Search for the cell housing the specified text and yield its [X, Y] center coordinate. 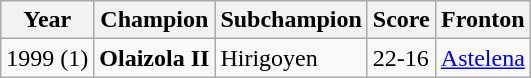
Olaizola II [154, 58]
Astelena [482, 58]
1999 (1) [48, 58]
Champion [154, 20]
Year [48, 20]
Hirigoyen [291, 58]
Fronton [482, 20]
Subchampion [291, 20]
Score [401, 20]
22-16 [401, 58]
